Find where the given text appears and provide that cell's center as [X, Y] coordinate. 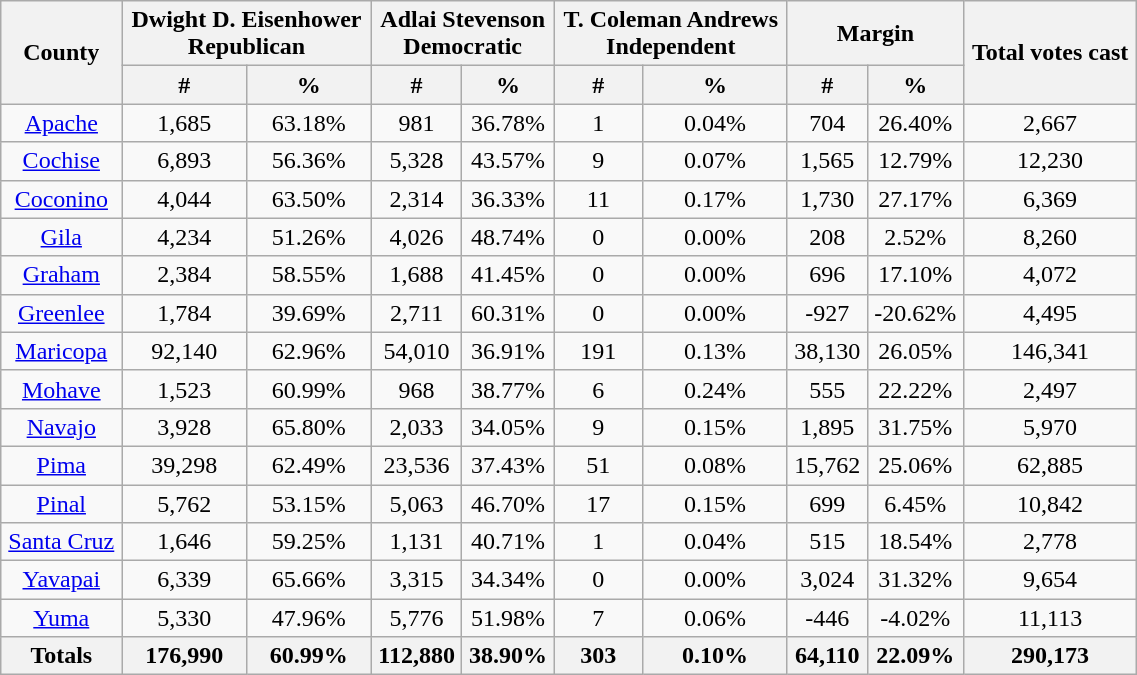
17.10% [915, 275]
5,063 [416, 503]
12,230 [1050, 161]
0.24% [716, 389]
981 [416, 123]
31.32% [915, 580]
704 [827, 123]
-446 [827, 618]
176,990 [184, 656]
62.96% [310, 351]
Navajo [62, 427]
62.49% [310, 465]
26.05% [915, 351]
Totals [62, 656]
1,565 [827, 161]
1,688 [416, 275]
1,523 [184, 389]
54,010 [416, 351]
4,234 [184, 237]
48.74% [508, 237]
Maricopa [62, 351]
9,654 [1050, 580]
1,730 [827, 199]
0.07% [716, 161]
5,328 [416, 161]
2,778 [1050, 542]
36.78% [508, 123]
0.10% [716, 656]
51.26% [310, 237]
63.18% [310, 123]
40.71% [508, 542]
Greenlee [62, 313]
39,298 [184, 465]
7 [598, 618]
17 [598, 503]
0.06% [716, 618]
27.17% [915, 199]
-20.62% [915, 313]
3,024 [827, 580]
26.40% [915, 123]
92,140 [184, 351]
6,893 [184, 161]
290,173 [1050, 656]
65.80% [310, 427]
6,339 [184, 580]
2,314 [416, 199]
63.50% [310, 199]
303 [598, 656]
4,044 [184, 199]
12.79% [915, 161]
Coconino [62, 199]
1,131 [416, 542]
39.69% [310, 313]
515 [827, 542]
-927 [827, 313]
4,026 [416, 237]
Pima [62, 465]
3,928 [184, 427]
38,130 [827, 351]
8,260 [1050, 237]
18.54% [915, 542]
County [62, 52]
36.33% [508, 199]
T. Coleman AndrewsIndependent [670, 34]
Cochise [62, 161]
34.34% [508, 580]
Dwight D. EisenhowerRepublican [246, 34]
23,536 [416, 465]
Santa Cruz [62, 542]
1,685 [184, 123]
22.22% [915, 389]
62,885 [1050, 465]
112,880 [416, 656]
38.90% [508, 656]
Pinal [62, 503]
146,341 [1050, 351]
56.36% [310, 161]
1,784 [184, 313]
51 [598, 465]
34.05% [508, 427]
53.15% [310, 503]
968 [416, 389]
46.70% [508, 503]
2,711 [416, 313]
41.45% [508, 275]
2,497 [1050, 389]
1,646 [184, 542]
37.43% [508, 465]
Adlai StevensonDemocratic [462, 34]
699 [827, 503]
38.77% [508, 389]
15,762 [827, 465]
208 [827, 237]
5,762 [184, 503]
31.75% [915, 427]
5,970 [1050, 427]
58.55% [310, 275]
51.98% [508, 618]
1,895 [827, 427]
47.96% [310, 618]
191 [598, 351]
Yuma [62, 618]
11 [598, 199]
2,384 [184, 275]
65.66% [310, 580]
6,369 [1050, 199]
Mohave [62, 389]
0.08% [716, 465]
6 [598, 389]
696 [827, 275]
Yavapai [62, 580]
43.57% [508, 161]
-4.02% [915, 618]
0.17% [716, 199]
22.09% [915, 656]
36.91% [508, 351]
Total votes cast [1050, 52]
2,667 [1050, 123]
4,495 [1050, 313]
6.45% [915, 503]
5,330 [184, 618]
59.25% [310, 542]
2,033 [416, 427]
Graham [62, 275]
11,113 [1050, 618]
5,776 [416, 618]
64,110 [827, 656]
4,072 [1050, 275]
25.06% [915, 465]
10,842 [1050, 503]
0.13% [716, 351]
2.52% [915, 237]
Margin [875, 34]
Apache [62, 123]
3,315 [416, 580]
Gila [62, 237]
60.31% [508, 313]
555 [827, 389]
